Scan for the cell matching the given text and deliver its (X, Y) coordinate at center. 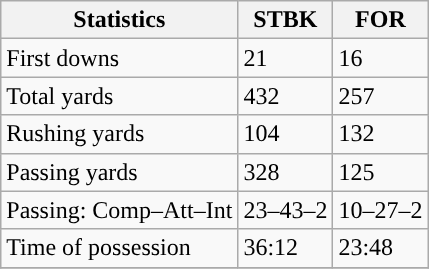
132 (380, 134)
STBK (286, 20)
23–43–2 (286, 210)
432 (286, 96)
328 (286, 172)
Total yards (120, 96)
Passing: Comp–Att–Int (120, 210)
Rushing yards (120, 134)
First downs (120, 58)
36:12 (286, 248)
10–27–2 (380, 210)
21 (286, 58)
125 (380, 172)
Passing yards (120, 172)
104 (286, 134)
Statistics (120, 20)
23:48 (380, 248)
16 (380, 58)
FOR (380, 20)
257 (380, 96)
Time of possession (120, 248)
